Provide the [X, Y] coordinate of the cell's center where the given text is located.  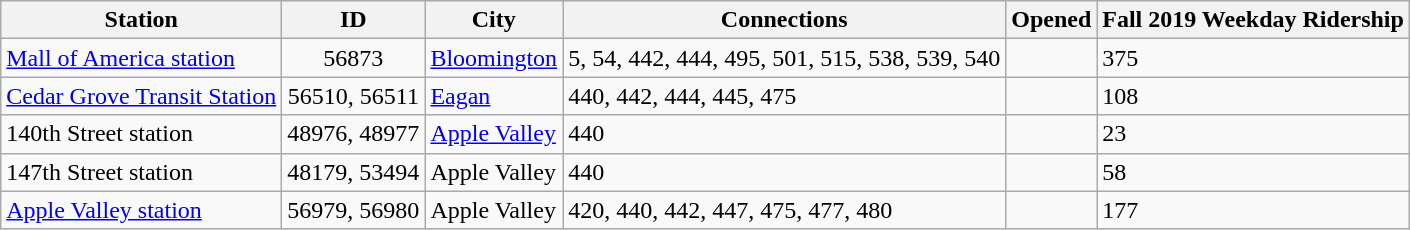
23 [1254, 134]
Station [142, 20]
177 [1254, 210]
147th Street station [142, 172]
Mall of America station [142, 58]
48179, 53494 [354, 172]
420, 440, 442, 447, 475, 477, 480 [784, 210]
Eagan [494, 96]
375 [1254, 58]
Cedar Grove Transit Station [142, 96]
440, 442, 444, 445, 475 [784, 96]
Bloomington [494, 58]
Opened [1052, 20]
140th Street station [142, 134]
City [494, 20]
5, 54, 442, 444, 495, 501, 515, 538, 539, 540 [784, 58]
Connections [784, 20]
108 [1254, 96]
Fall 2019 Weekday Ridership [1254, 20]
ID [354, 20]
56510, 56511 [354, 96]
56979, 56980 [354, 210]
48976, 48977 [354, 134]
56873 [354, 58]
58 [1254, 172]
Apple Valley station [142, 210]
